Search for the cell housing the specified text and yield its [x, y] center coordinate. 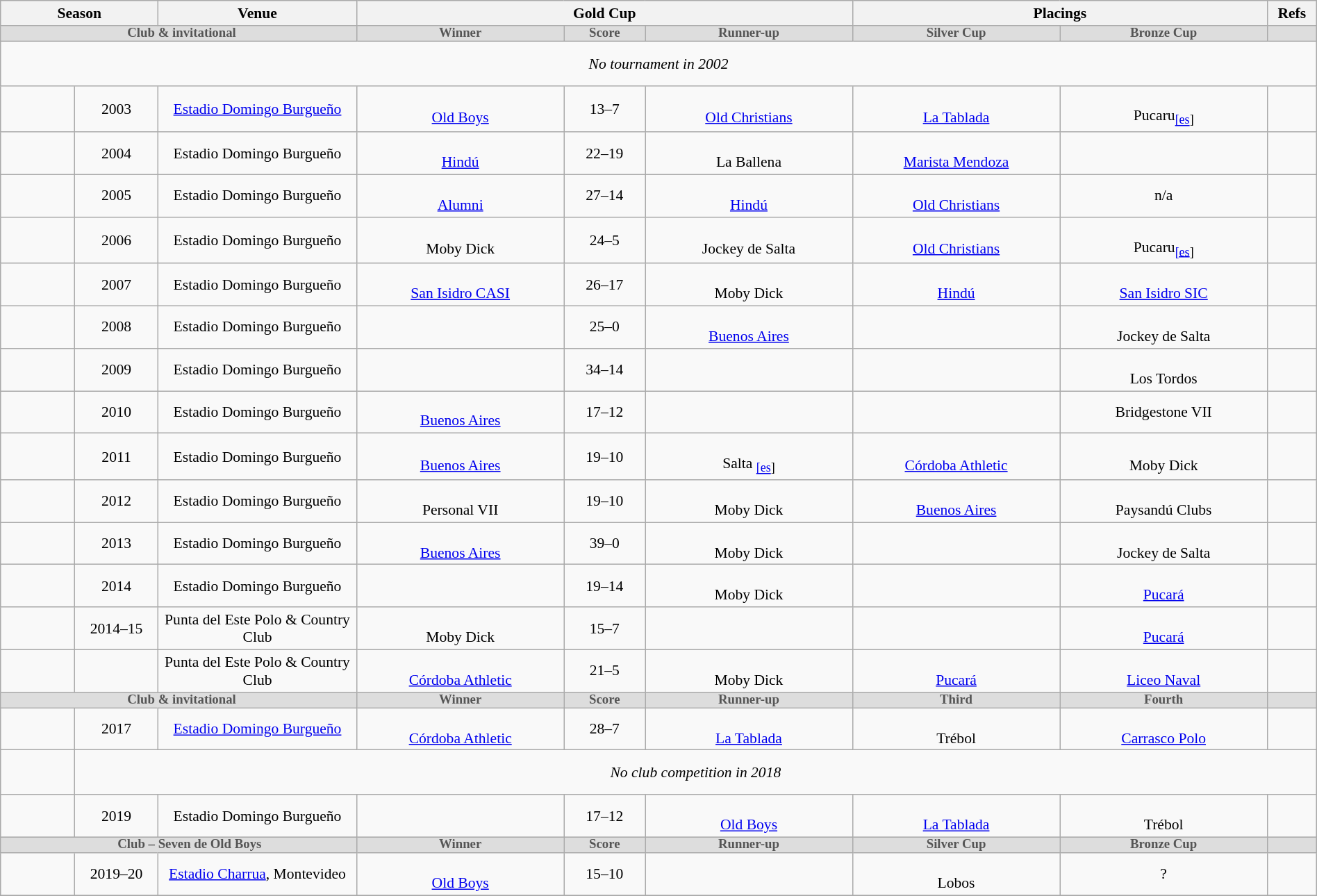
Third [956, 700]
26–17 [604, 285]
2017 [116, 729]
24–5 [604, 240]
2003 [116, 108]
Liceo Naval [1164, 671]
Marista Mendoza [956, 153]
Estadio Charrua, Montevideo [258, 874]
15–10 [604, 874]
Refs [1292, 13]
2014–15 [116, 628]
27–14 [604, 196]
Placings [1060, 13]
Alumni [460, 196]
Carrasco Polo [1164, 729]
25–0 [604, 328]
Club – [116, 845]
21–5 [604, 671]
2008 [116, 328]
No club competition in 2018 [695, 772]
39–0 [604, 543]
Gold Cup [604, 13]
Venue [258, 13]
2019 [116, 815]
n/a [1164, 196]
2006 [116, 240]
Los Tordos [1164, 370]
San Isidro CASI [460, 285]
Fourth [1164, 700]
2004 [116, 153]
No tournament in 2002 [658, 63]
2010 [116, 413]
Lobos [956, 874]
2019–20 [116, 874]
13–7 [604, 108]
Season [79, 13]
2005 [116, 196]
28–7 [604, 729]
San Isidro SIC [1164, 285]
Salta [es] [749, 457]
2014 [116, 586]
19–14 [604, 586]
La Ballena [749, 153]
2007 [116, 285]
Seven de Old Boys [258, 845]
Personal VII [460, 501]
2012 [116, 501]
2009 [116, 370]
2013 [116, 543]
34–14 [604, 370]
Bridgestone VII [1164, 413]
Paysandú Clubs [1164, 501]
15–7 [604, 628]
22–19 [604, 153]
? [1164, 874]
2011 [116, 457]
